Output the [X, Y] coordinate of the center of the cell containing the given text.  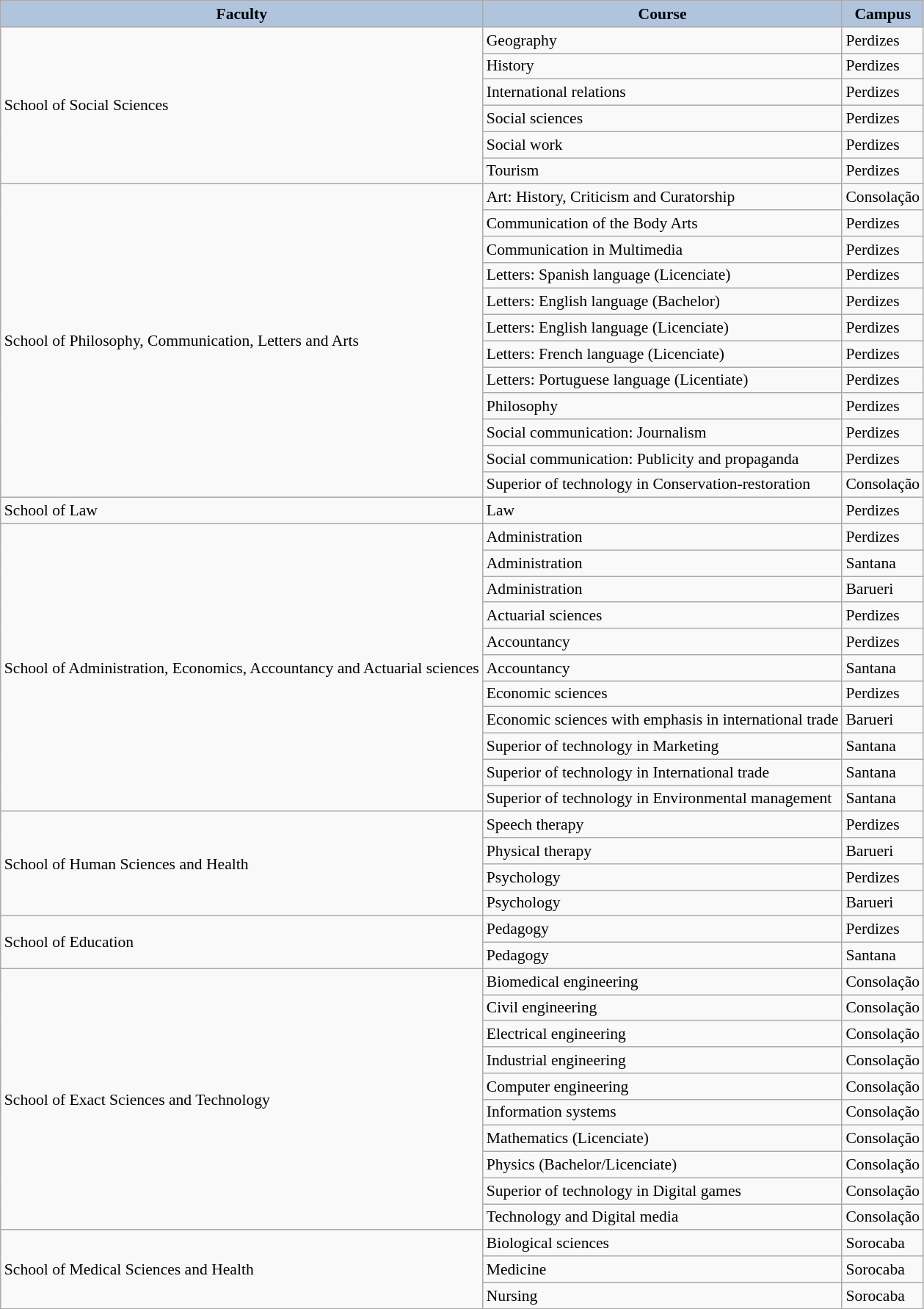
Faculty [242, 14]
Superior of technology in International trade [663, 772]
Information systems [663, 1112]
Law [663, 511]
Letters: Portuguese language (Licentiate) [663, 380]
Superior of technology in Conservation-restoration [663, 485]
Nursing [663, 1296]
School of Administration, Economics, Accountancy and Actuarial sciences [242, 668]
Electrical engineering [663, 1034]
Social communication: Publicity and propaganda [663, 459]
Social work [663, 145]
Physical therapy [663, 851]
Computer engineering [663, 1087]
Industrial engineering [663, 1060]
Superior of technology in Environmental management [663, 799]
School of Medical Sciences and Health [242, 1270]
Communication of the Body Arts [663, 223]
History [663, 66]
Superior of technology in Digital games [663, 1191]
School of Human Sciences and Health [242, 864]
Letters: Spanish language (Licenciate) [663, 275]
Letters: French language (Licenciate) [663, 354]
Philosophy [663, 407]
Superior of technology in Marketing [663, 747]
Biological sciences [663, 1244]
Letters: English language (Licenciate) [663, 328]
Art: History, Criticism and Curatorship [663, 197]
Medicine [663, 1269]
School of Exact Sciences and Technology [242, 1099]
Economic sciences with emphasis in international trade [663, 720]
Actuarial sciences [663, 616]
Biomedical engineering [663, 982]
Civil engineering [663, 1008]
Campus [882, 14]
School of Law [242, 511]
Tourism [663, 171]
Letters: English language (Bachelor) [663, 302]
Communication in Multimedia [663, 250]
School of Social Sciences [242, 106]
Mathematics (Licenciate) [663, 1139]
Physics (Bachelor/Licenciate) [663, 1165]
Economic sciences [663, 694]
School of Philosophy, Communication, Letters and Arts [242, 341]
International relations [663, 93]
Speech therapy [663, 825]
Technology and Digital media [663, 1217]
Social sciences [663, 119]
School of Education [242, 943]
Geography [663, 40]
Course [663, 14]
Social communication: Journalism [663, 432]
